Pinpoint the cell where the given text exists, returning its [x, y] midpoint coordinate. 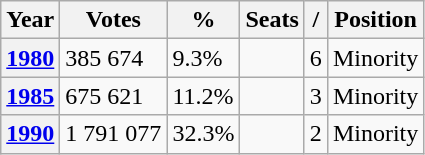
6 [316, 58]
9.3% [204, 58]
1985 [30, 96]
1990 [30, 134]
Year [30, 20]
32.3% [204, 134]
675 621 [114, 96]
2 [316, 134]
3 [316, 96]
/ [316, 20]
11.2% [204, 96]
% [204, 20]
385 674 [114, 58]
Votes [114, 20]
Position [375, 20]
1980 [30, 58]
Seats [272, 20]
1 791 077 [114, 134]
